Search for the cell housing the specified text and yield its (x, y) center coordinate. 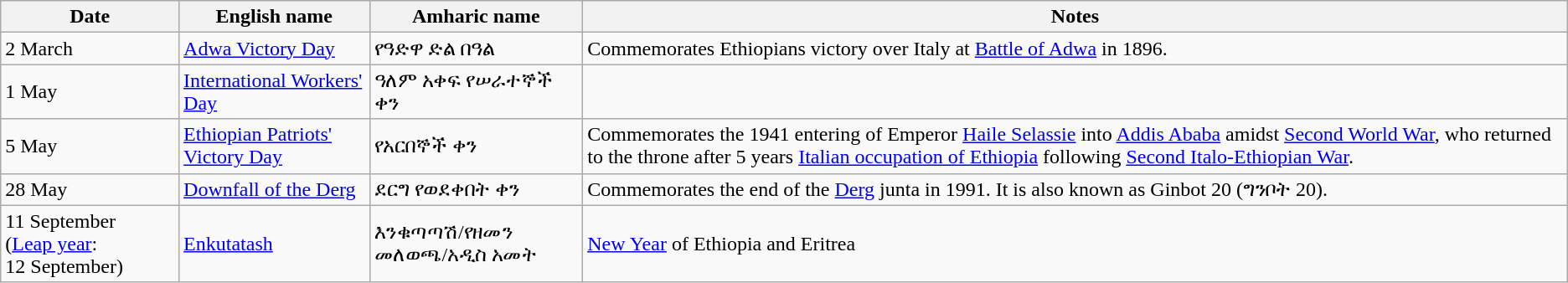
Date (90, 17)
Enkutatash (275, 244)
Notes (1075, 17)
Downfall of the Derg (275, 189)
New Year of Ethiopia and Eritrea (1075, 244)
ዓለም አቀፍ የሠራተኞች ቀን (476, 92)
Commemorates the end of the Derg junta in 1991. It is also known as Ginbot 20 (ግንቦት 20). (1075, 189)
Amharic name (476, 17)
Commemorates Ethiopians victory over Italy at Battle of Adwa in 1896. (1075, 49)
Adwa Victory Day (275, 49)
English name (275, 17)
28 May (90, 189)
1 May (90, 92)
5 May (90, 146)
የዓድዋ ድል በዓል (476, 49)
Ethiopian Patriots' Victory Day (275, 146)
2 March (90, 49)
International Workers' Day (275, 92)
የአርበኞች ቀን (476, 146)
እንቁጣጣሽ/የዘመን መለወጫ/አዲስ አመት (476, 244)
ደርግ የወደቀበት ቀን (476, 189)
11 September(Leap year: 12 September) (90, 244)
